Detect which cell encompasses the target text, then output its [x, y] center coordinate. 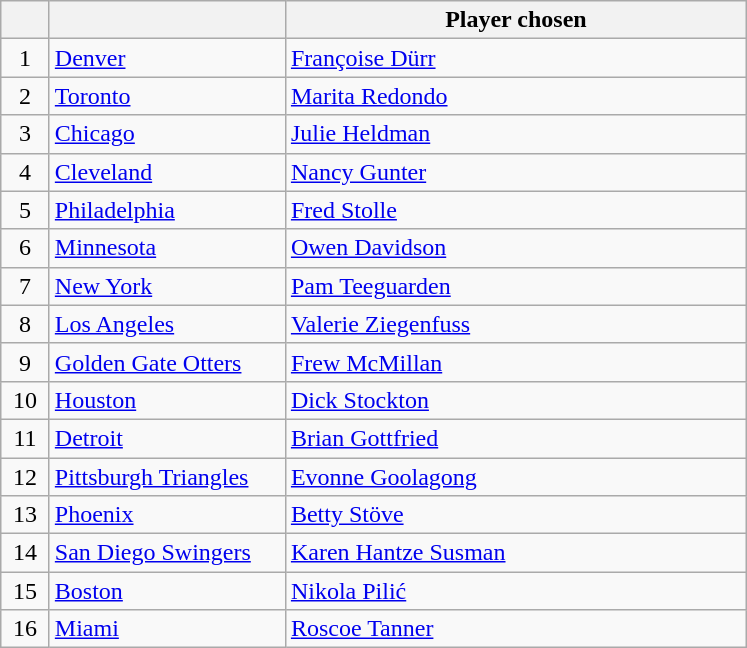
Owen Davidson [516, 248]
2 [26, 96]
Phoenix [167, 515]
8 [26, 324]
4 [26, 172]
7 [26, 286]
Los Angeles [167, 324]
Pam Teeguarden [516, 286]
Dick Stockton [516, 400]
Brian Gottfried [516, 438]
Julie Heldman [516, 134]
Player chosen [516, 20]
15 [26, 591]
14 [26, 553]
Chicago [167, 134]
Betty Stöve [516, 515]
Toronto [167, 96]
Karen Hantze Susman [516, 553]
Philadelphia [167, 210]
Minnesota [167, 248]
Valerie Ziegenfuss [516, 324]
Cleveland [167, 172]
Detroit [167, 438]
Pittsburgh Triangles [167, 477]
San Diego Swingers [167, 553]
Frew McMillan [516, 362]
Denver [167, 58]
16 [26, 629]
3 [26, 134]
5 [26, 210]
11 [26, 438]
Fred Stolle [516, 210]
Miami [167, 629]
Houston [167, 400]
12 [26, 477]
Boston [167, 591]
Roscoe Tanner [516, 629]
6 [26, 248]
1 [26, 58]
Nancy Gunter [516, 172]
New York [167, 286]
Françoise Dürr [516, 58]
Golden Gate Otters [167, 362]
13 [26, 515]
Evonne Goolagong [516, 477]
9 [26, 362]
10 [26, 400]
Nikola Pilić [516, 591]
Marita Redondo [516, 96]
